For the text-containing cell, return its midpoint in (X, Y) coordinate format. 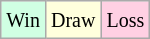
Win (24, 20)
Draw (72, 20)
Loss (126, 20)
